Locate the cell with the specified text and output its [X, Y] center coordinate. 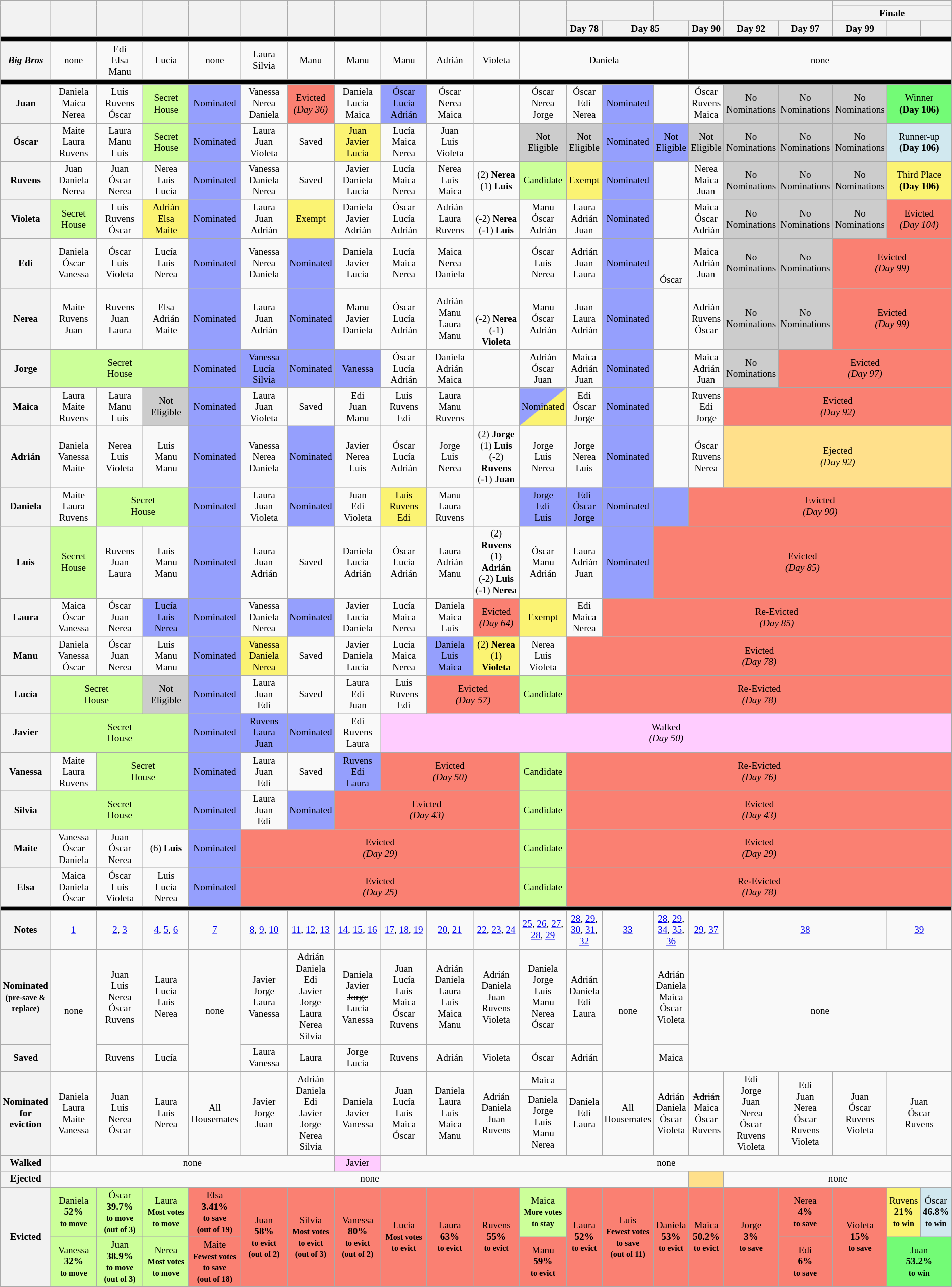
Daniela53%to evict [671, 1237]
Jorge3%to save [751, 1237]
Daniela Lucía Maica [358, 103]
Ruvens Edi Jorge [706, 407]
Daniela Vanessa Óscar [74, 656]
Daniela Vanessa Maite [74, 457]
11, 12, 13 [311, 930]
Juan Óscar Ruvens Violeta [860, 1113]
33 [628, 930]
Nerea4%to save [805, 1212]
Daniela Edi Laura [584, 1113]
Manu Laura Ruvens [450, 506]
Adrián Daniela Óscar Violeta [671, 1113]
Evicted(Day 50) [450, 772]
17, 18, 19 [404, 930]
Javier Jorge Juan [264, 1113]
Daniela Lucía Adrián [358, 562]
Day 92 [751, 29]
Adrián Daniela Edi Javier Jorge Laura Nerea Silvia [311, 997]
Re-Evicted(Day 85) [777, 618]
Óscar39.7%to move(out of 3) [120, 1212]
LucíaLuisNerea [166, 263]
Maica Óscar Vanessa [74, 618]
Vanessa Óscar Daniela [74, 849]
Day 85 [646, 29]
Evicted(Day 85) [803, 562]
Notes [26, 930]
Maite [26, 849]
Re-Evicted(Day 76) [759, 772]
Evicted(Day 64) [496, 618]
Adrián Óscar Juan [543, 369]
Evicted(Day 36) [311, 103]
Daniela Jorge Luis Manu Nerea Óscar [543, 997]
LucíaMost votes to evict [404, 1237]
Edi [26, 263]
Laura Vanessa [264, 1058]
Manu Javier Daniela [358, 319]
Juan Edi Violeta [358, 506]
Laura52%to evict [584, 1237]
Nominated(pre-save & replace) [26, 997]
Javier Jorge Laura Vanessa [264, 997]
Silvia [26, 810]
Nerea Luis Maica [450, 181]
Runner-up(Day 106) [919, 143]
Luis [26, 562]
Juan Laura Adrián [584, 319]
Maica50.2%to evict [706, 1237]
Juan53.2%to win [919, 1262]
Ruvens21%to win [904, 1212]
(-2) Nerea (-1) Luis [496, 219]
Daniela Javier Vanessa [358, 1113]
Evicted(Day 25) [380, 887]
Adrián Juan Laura [584, 263]
14, 15, 16 [358, 930]
Nerea Maica Juan [706, 181]
Day 97 [805, 29]
Maica Daniela Óscar [74, 887]
Nerea [26, 319]
Óscar Edi Nerea [584, 103]
Adrián Daniela Laura Luis Maica Manu [450, 997]
Edi Ruvens Laura [358, 733]
Ruvens Laura Juan [264, 733]
25, 26, 27, 28, 29 [543, 930]
Day 99 [860, 29]
Daniela Javier Jorge Lucía Vanessa [358, 997]
Walked [26, 1163]
SilviaMost votes to evict(out of 3) [311, 1237]
Daniela Luis Maica [450, 656]
28, 29, 34, 35, 36 [671, 930]
Maica Óscar Adrián [706, 219]
22, 23, 24 [496, 930]
Ruvens55%to evict [496, 1237]
Edi Juan Manu [358, 407]
Laura Adrián Manu [450, 562]
Daniela Laura Maite Vanessa [74, 1113]
Daniela Óscar Vanessa [74, 263]
Adrián Daniela Edi Laura [584, 997]
Laura Lucía Luis Nerea [166, 997]
Adrián Elsa Maite [166, 219]
Óscar Luis Nerea [543, 263]
Juan Luis Violeta [450, 143]
Vanessa Lucía Silvia [264, 369]
Walked (Day 50) [666, 733]
Nominatedfor eviction [26, 1113]
Evicted(Day 78) [759, 656]
Lucía Luis Nerea [166, 618]
Maite Ruvens Juan [74, 319]
Vanessa32%to move [74, 1262]
Daniela Javier Lucía [358, 263]
Maica Nerea Daniela [450, 263]
Adrián Daniela Edi Javier Jorge Nerea Silvia [311, 1113]
Third Place(Day 106) [919, 181]
(2) Ruvens (1) Adrián (-2) Luis (-1) Nerea [496, 562]
Edi Maica Nerea [584, 618]
Elsa [26, 887]
Óscar Nerea Maica [450, 103]
MaicaMore votesto stay [543, 1212]
Violeta15%to save [860, 1237]
Jorge [26, 369]
Óscar Ruvens Maica [706, 103]
28, 29, 30, 31, 32 [584, 930]
Day 90 [706, 29]
(6) Luis [166, 849]
Laura Manu Ruvens [450, 407]
Elsa3.41%to save(out of 19) [215, 1212]
Juan Lucía Luis Maica Óscar Ruvens [404, 997]
20, 21 [450, 930]
Óscar Ruvens Nerea [706, 457]
LauraMost votesto move [166, 1212]
MaiteFewest votesto save(out of 18) [215, 1262]
Óscar Manu Adrián [543, 562]
Adrián Daniela Juan Ruvens [496, 1113]
Adrián Manu Laura Manu [450, 319]
Jorge Nerea Luis [584, 457]
29, 37 [706, 930]
Óscar Nerea Jorge [543, 103]
(2) Nerea (1) Luis [496, 181]
Daniela52%to move [74, 1212]
Big Bros [26, 60]
Juan Óscar Ruvens [919, 1113]
Laura Luis Nerea [166, 1113]
(-2) Nerea (-1) Violeta [496, 319]
Daniela Jorge Luis Manu Nerea [543, 1122]
Vanessa80%to evict(out of 2) [358, 1237]
Javier Nerea Luis [358, 457]
Juan Lucía Luis Maica Óscar [404, 1113]
LauraSilvia [264, 60]
Laura Edi Juan [358, 694]
NereaMost votesto move [166, 1262]
Adrián Ruvens Óscar [706, 319]
Jorge Lucía [358, 1058]
Ejected [26, 1179]
Laura63%to evict [450, 1237]
2, 3 [120, 930]
Evicted(Day 90) [820, 506]
Ruvens Edi Laura [358, 772]
Evicted(Day 92) [838, 407]
Daniela Laura Luis Maica Manu [450, 1113]
4, 5, 6 [166, 930]
(2) Jorge (1) Luis (-2) Ruvens (-1) Juan [496, 457]
Jorge Edi Luis [543, 506]
Adrián Laura Ruvens [450, 219]
Javier Lucía Daniela [358, 618]
Day 78 [584, 29]
Laura Maite Ruvens [74, 407]
1 [74, 930]
Elsa Adrián Maite [166, 319]
Daniela Maica Nerea [74, 103]
Óscar46.8%to win [936, 1212]
Luis Lucía Nerea [166, 887]
Adrián Daniela Maica Óscar Violeta [671, 997]
Juan Javier Lucía [358, 143]
Juan Luis Nerea Óscar Ruvens [120, 997]
Edi6%to save [805, 1262]
Daniela Javier Adrián [358, 219]
Manu59%to evict [543, 1262]
7 [215, 930]
Winner(Day 106) [919, 103]
Edi Juan Nerea Óscar Ruvens Violeta [805, 1113]
Evicted(Day 97) [865, 369]
Adrián Maica Óscar Ruvens [706, 1113]
39 [919, 930]
Daniela Maica Luis [450, 618]
Nerea Luis Lucía [166, 181]
Evicted(Day 104) [919, 219]
8, 9, 10 [264, 930]
38 [805, 930]
(2) Nerea (1) Violeta [496, 656]
Edi Jorge Juan Nerea Óscar Ruvens Violeta [751, 1113]
Daniela Adrián Maica [450, 369]
Adrián Daniela Juan Ruvens Violeta [496, 997]
Finale [892, 13]
Ejected(Day 92) [838, 457]
Juan Daniela Nerea [74, 181]
Juan [26, 103]
Juan38.9%to move(out of 3) [120, 1262]
Juan Luis Nerea Óscar [120, 1113]
EdiElsaManu [120, 60]
Evicted(Day 57) [473, 694]
Juan58%to evict(out of 2) [264, 1237]
LuisFewest votesto save(out of 11) [628, 1237]
Evicted [26, 1237]
